Extract the (X, Y) coordinate from the center of the cell holding the provided text.  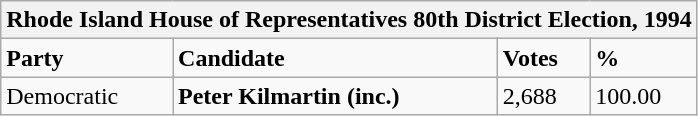
Party (87, 58)
Democratic (87, 96)
% (644, 58)
Candidate (336, 58)
2,688 (543, 96)
Rhode Island House of Representatives 80th District Election, 1994 (350, 20)
100.00 (644, 96)
Votes (543, 58)
Peter Kilmartin (inc.) (336, 96)
